From the cell containing the given text, extract its center point as [X, Y] coordinate. 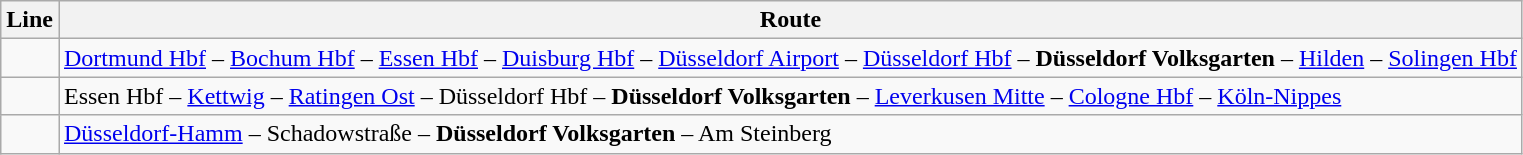
Line [30, 20]
Dortmund Hbf – Bochum Hbf – Essen Hbf – Duisburg Hbf – Düsseldorf Airport – Düsseldorf Hbf – Düsseldorf Volksgarten – Hilden – Solingen Hbf [790, 58]
Route [790, 20]
Düsseldorf-Hamm – Schadowstraße – Düsseldorf Volksgarten – Am Steinberg [790, 134]
Essen Hbf – Kettwig – Ratingen Ost – Düsseldorf Hbf – Düsseldorf Volksgarten – Leverkusen Mitte – Cologne Hbf – Köln-Nippes [790, 96]
